Extract the (x, y) coordinate from the center of the cell holding the provided text.  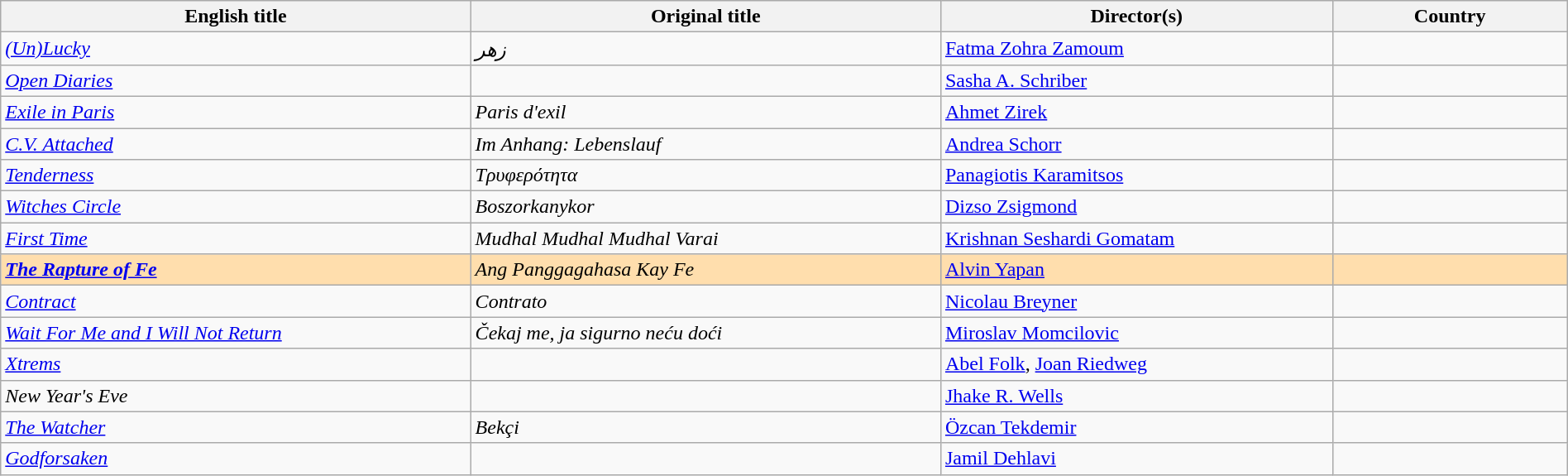
Paris d'exil (705, 112)
Jamil Dehlavi (1136, 459)
Witches Circle (236, 207)
Ang Panggagahasa Kay Fe (705, 270)
Wait For Me and I Will Not Return (236, 333)
Panagiotis Karamitsos (1136, 175)
The Watcher (236, 427)
Godforsaken (236, 459)
Xtrems (236, 364)
Dizso Zsigmond (1136, 207)
Fatma Zohra Zamoum (1136, 49)
Özcan Tekdemir (1136, 427)
Contrato (705, 301)
C.V. Attached (236, 143)
Director(s) (1136, 17)
The Rapture of Fe (236, 270)
Miroslav Momcilovic (1136, 333)
زهر (705, 49)
Bekçi (705, 427)
Contract (236, 301)
Τρυφερότητα (705, 175)
Ahmet Zirek (1136, 112)
Nicolau Breyner (1136, 301)
First Time (236, 238)
Čekaj me, ja sigurno neću doći (705, 333)
Sasha A. Schriber (1136, 80)
Tenderness (236, 175)
English title (236, 17)
Mudhal Mudhal Mudhal Varai (705, 238)
Abel Folk, Joan Riedweg (1136, 364)
Alvin Yapan (1136, 270)
Jhake R. Wells (1136, 396)
Andrea Schorr (1136, 143)
New Year's Eve (236, 396)
Exile in Paris (236, 112)
Krishnan Seshardi Gomatam (1136, 238)
(Un)Lucky (236, 49)
Country (1450, 17)
Boszorkanykor (705, 207)
Im Anhang: Lebenslauf (705, 143)
Open Diaries (236, 80)
Original title (705, 17)
